Pinpoint the cell where the given text exists, returning its [X, Y] midpoint coordinate. 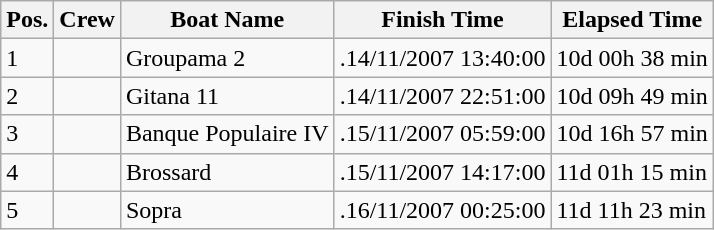
Sopra [227, 210]
.15/11/2007 05:59:00 [442, 134]
Elapsed Time [632, 20]
Banque Populaire IV [227, 134]
5 [28, 210]
10d 09h 49 min [632, 96]
Brossard [227, 172]
11d 11h 23 min [632, 210]
10d 00h 38 min [632, 58]
.15/11/2007 14:17:00 [442, 172]
1 [28, 58]
3 [28, 134]
.16/11/2007 00:25:00 [442, 210]
.14/11/2007 22:51:00 [442, 96]
Pos. [28, 20]
.14/11/2007 13:40:00 [442, 58]
Finish Time [442, 20]
10d 16h 57 min [632, 134]
4 [28, 172]
Boat Name [227, 20]
Gitana 11 [227, 96]
Crew [88, 20]
2 [28, 96]
Groupama 2 [227, 58]
11d 01h 15 min [632, 172]
